Pinpoint the cell where the given text exists, returning its [x, y] midpoint coordinate. 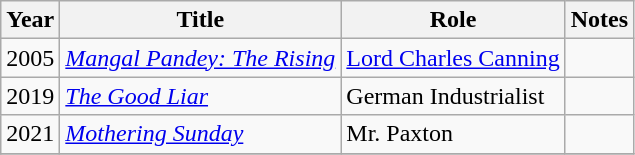
Lord Charles Canning [453, 58]
Mangal Pandey: The Rising [200, 58]
2021 [30, 134]
Notes [599, 20]
The Good Liar [200, 96]
Mothering Sunday [200, 134]
Mr. Paxton [453, 134]
Role [453, 20]
2005 [30, 58]
Title [200, 20]
2019 [30, 96]
German Industrialist [453, 96]
Year [30, 20]
